Find where the given text appears and provide that cell's center as [x, y] coordinate. 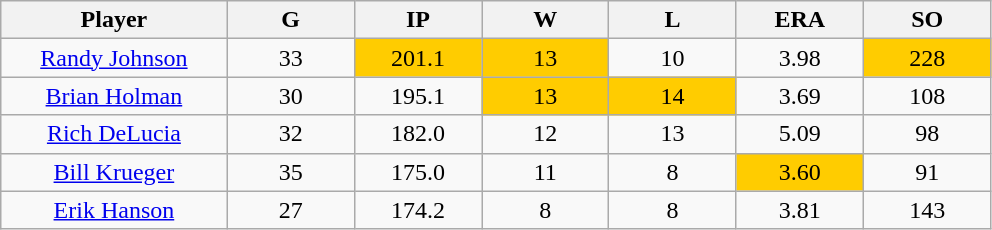
27 [290, 210]
IP [418, 20]
91 [928, 172]
195.1 [418, 96]
10 [672, 58]
Player [114, 20]
ERA [800, 20]
3.98 [800, 58]
Erik Hanson [114, 210]
5.09 [800, 134]
30 [290, 96]
3.69 [800, 96]
14 [672, 96]
W [546, 20]
3.81 [800, 210]
174.2 [418, 210]
L [672, 20]
11 [546, 172]
G [290, 20]
Bill Krueger [114, 172]
175.0 [418, 172]
33 [290, 58]
35 [290, 172]
182.0 [418, 134]
228 [928, 58]
12 [546, 134]
32 [290, 134]
SO [928, 20]
98 [928, 134]
Randy Johnson [114, 58]
201.1 [418, 58]
Brian Holman [114, 96]
Rich DeLucia [114, 134]
108 [928, 96]
143 [928, 210]
3.60 [800, 172]
